Locate the cell with the specified text and output its [X, Y] center coordinate. 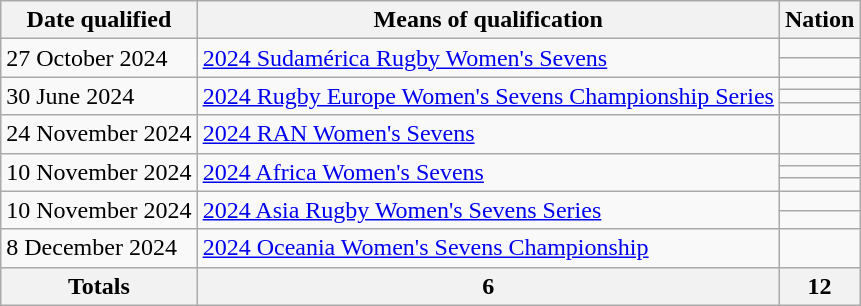
2024 RAN Women's Sevens [488, 134]
Nation [819, 20]
30 June 2024 [99, 96]
24 November 2024 [99, 134]
Means of qualification [488, 20]
8 December 2024 [99, 248]
2024 Africa Women's Sevens [488, 172]
2024 Rugby Europe Women's Sevens Championship Series [488, 96]
27 October 2024 [99, 58]
Totals [99, 286]
Date qualified [99, 20]
2024 Asia Rugby Women's Sevens Series [488, 210]
12 [819, 286]
2024 Sudamérica Rugby Women's Sevens [488, 58]
2024 Oceania Women's Sevens Championship [488, 248]
6 [488, 286]
